Locate the cell with the specified text and output its [X, Y] center coordinate. 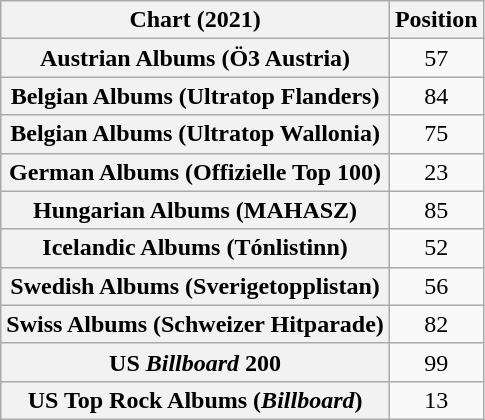
Austrian Albums (Ö3 Austria) [196, 58]
75 [436, 134]
52 [436, 248]
84 [436, 96]
56 [436, 286]
57 [436, 58]
Belgian Albums (Ultratop Flanders) [196, 96]
Swiss Albums (Schweizer Hitparade) [196, 324]
Hungarian Albums (MAHASZ) [196, 210]
23 [436, 172]
13 [436, 400]
US Billboard 200 [196, 362]
82 [436, 324]
Icelandic Albums (Tónlistinn) [196, 248]
US Top Rock Albums (Billboard) [196, 400]
99 [436, 362]
Swedish Albums (Sverigetopplistan) [196, 286]
Belgian Albums (Ultratop Wallonia) [196, 134]
Chart (2021) [196, 20]
Position [436, 20]
German Albums (Offizielle Top 100) [196, 172]
85 [436, 210]
